Scan for the cell matching the given text and deliver its [x, y] coordinate at center. 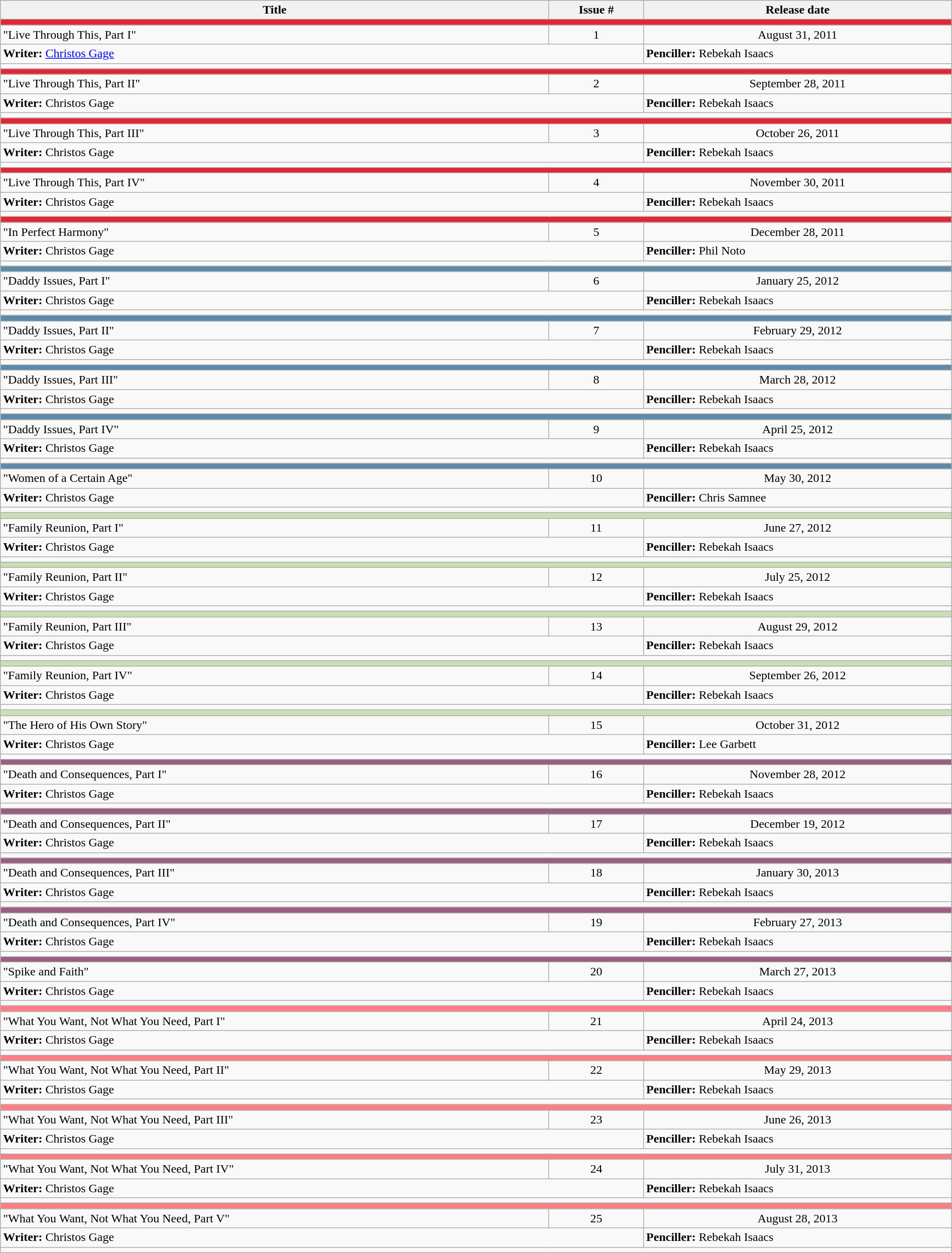
"Live Through This, Part IV" [275, 183]
4 [596, 183]
August 28, 2013 [798, 1218]
"What You Want, Not What You Need, Part IV" [275, 1169]
12 [596, 577]
December 28, 2011 [798, 232]
7 [596, 330]
Penciller: Phil Noto [798, 251]
"Live Through This, Part I" [275, 35]
July 25, 2012 [798, 577]
November 30, 2011 [798, 183]
Issue # [596, 10]
"What You Want, Not What You Need, Part II" [275, 1070]
21 [596, 1021]
October 26, 2011 [798, 133]
March 28, 2012 [798, 380]
December 19, 2012 [798, 824]
22 [596, 1070]
"What You Want, Not What You Need, Part V" [275, 1218]
August 29, 2012 [798, 627]
17 [596, 824]
14 [596, 676]
"The Hero of His Own Story" [275, 725]
19 [596, 922]
"Live Through This, Part III" [275, 133]
16 [596, 775]
"Daddy Issues, Part III" [275, 380]
September 26, 2012 [798, 676]
April 24, 2013 [798, 1021]
February 29, 2012 [798, 330]
"Death and Consequences, Part II" [275, 824]
September 28, 2011 [798, 84]
13 [596, 627]
February 27, 2013 [798, 922]
May 29, 2013 [798, 1070]
May 30, 2012 [798, 478]
20 [596, 972]
October 31, 2012 [798, 725]
"Family Reunion, Part III" [275, 627]
1 [596, 35]
3 [596, 133]
"Family Reunion, Part I" [275, 528]
8 [596, 380]
"Family Reunion, Part II" [275, 577]
10 [596, 478]
Title [275, 10]
5 [596, 232]
11 [596, 528]
June 27, 2012 [798, 528]
"Daddy Issues, Part II" [275, 330]
"Death and Consequences, Part I" [275, 775]
November 28, 2012 [798, 775]
"Live Through This, Part II" [275, 84]
2 [596, 84]
August 31, 2011 [798, 35]
18 [596, 873]
Penciller: Lee Garbett [798, 744]
April 25, 2012 [798, 429]
March 27, 2013 [798, 972]
January 25, 2012 [798, 281]
25 [596, 1218]
23 [596, 1119]
"What You Want, Not What You Need, Part I" [275, 1021]
6 [596, 281]
Release date [798, 10]
24 [596, 1169]
"What You Want, Not What You Need, Part III" [275, 1119]
"Spike and Faith" [275, 972]
July 31, 2013 [798, 1169]
"Death and Consequences, Part IV" [275, 922]
"Death and Consequences, Part III" [275, 873]
9 [596, 429]
"Daddy Issues, Part IV" [275, 429]
15 [596, 725]
June 26, 2013 [798, 1119]
January 30, 2013 [798, 873]
"In Perfect Harmony" [275, 232]
"Daddy Issues, Part I" [275, 281]
Penciller: Chris Samnee [798, 497]
"Women of a Certain Age" [275, 478]
"Family Reunion, Part IV" [275, 676]
